Extract the (x, y) coordinate from the center of the cell holding the provided text.  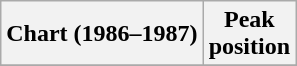
Chart (1986–1987) (102, 34)
Peakposition (249, 34)
